Find where the given text appears and provide that cell's center as [x, y] coordinate. 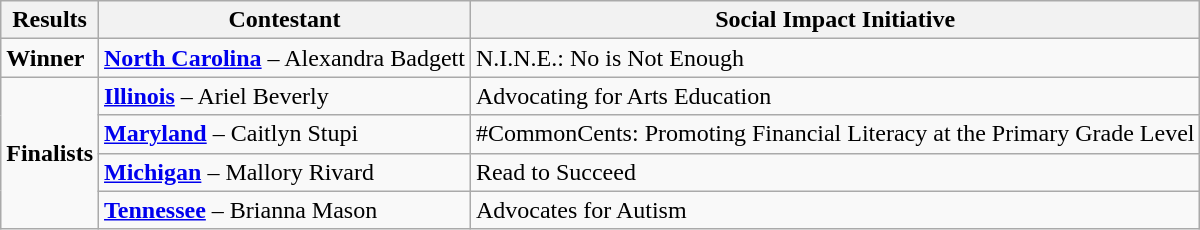
Michigan – Mallory Rivard [285, 172]
#CommonCents: Promoting Financial Literacy at the Primary Grade Level [835, 134]
Tennessee – Brianna Mason [285, 210]
Social Impact Initiative [835, 20]
Advocating for Arts Education [835, 96]
Read to Succeed [835, 172]
Finalists [50, 153]
North Carolina – Alexandra Badgett [285, 58]
Maryland – Caitlyn Stupi [285, 134]
Illinois – Ariel Beverly [285, 96]
Advocates for Autism [835, 210]
Winner [50, 58]
Contestant [285, 20]
N.I.N.E.: No is Not Enough [835, 58]
Results [50, 20]
